Output the (X, Y) coordinate of the center of the cell containing the given text.  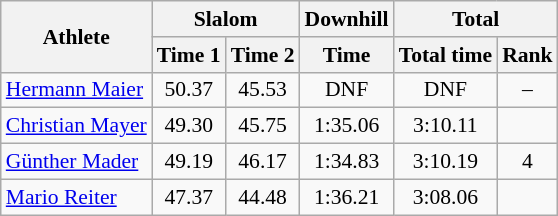
1:35.06 (347, 126)
– (528, 90)
3:10.11 (446, 126)
Downhill (347, 19)
Time 1 (189, 55)
50.37 (189, 90)
4 (528, 162)
45.53 (263, 90)
Time 2 (263, 55)
49.19 (189, 162)
3:08.06 (446, 197)
49.30 (189, 126)
Time (347, 55)
Slalom (226, 19)
3:10.19 (446, 162)
Günther Mader (76, 162)
45.75 (263, 126)
Mario Reiter (76, 197)
Athlete (76, 36)
Total time (446, 55)
47.37 (189, 197)
46.17 (263, 162)
Total (476, 19)
Christian Mayer (76, 126)
44.48 (263, 197)
1:36.21 (347, 197)
Hermann Maier (76, 90)
1:34.83 (347, 162)
Rank (528, 55)
